Determine the (X, Y) coordinate at the center of the cell enclosing the given text.  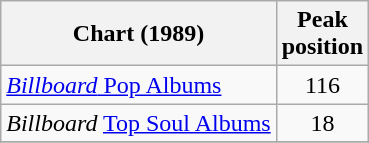
116 (322, 85)
18 (322, 123)
Chart (1989) (138, 34)
Billboard Pop Albums (138, 85)
Peakposition (322, 34)
Billboard Top Soul Albums (138, 123)
